Return the [X, Y] coordinate for the center point of the cell that contains the specified text.  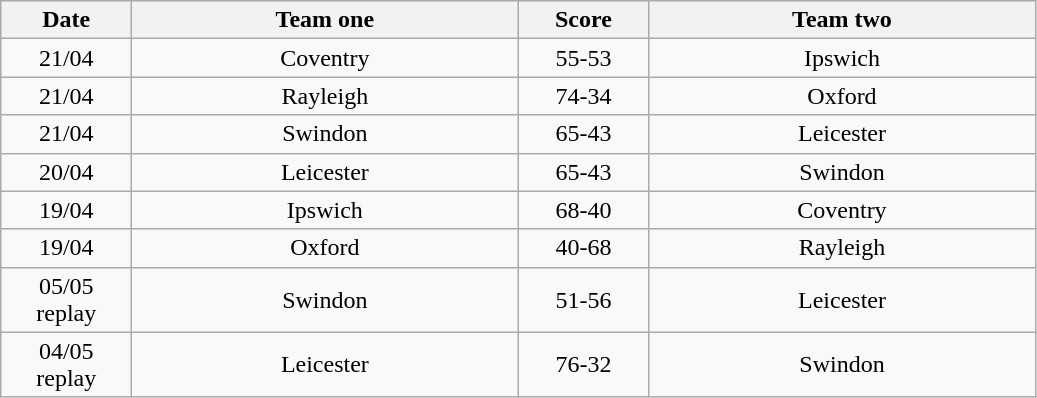
04/05replay [66, 364]
55-53 [584, 58]
74-34 [584, 96]
Date [66, 20]
Team two [842, 20]
68-40 [584, 210]
76-32 [584, 364]
05/05replay [66, 300]
20/04 [66, 172]
Team one [325, 20]
51-56 [584, 300]
Score [584, 20]
40-68 [584, 248]
